For the text-containing cell, return its midpoint in [X, Y] coordinate format. 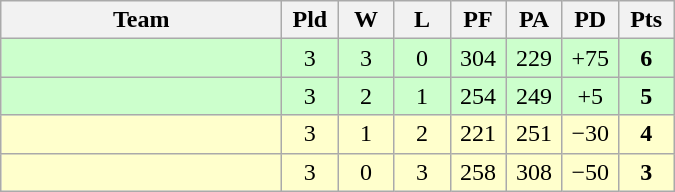
229 [534, 58]
Pld [310, 20]
W [366, 20]
304 [478, 58]
PD [590, 20]
251 [534, 134]
+5 [590, 96]
Team [142, 20]
6 [646, 58]
PA [534, 20]
258 [478, 172]
4 [646, 134]
308 [534, 172]
L [422, 20]
PF [478, 20]
5 [646, 96]
+75 [590, 58]
254 [478, 96]
249 [534, 96]
−30 [590, 134]
221 [478, 134]
Pts [646, 20]
−50 [590, 172]
